Identify which cell holds the provided text, then report its [X, Y] central coordinate. 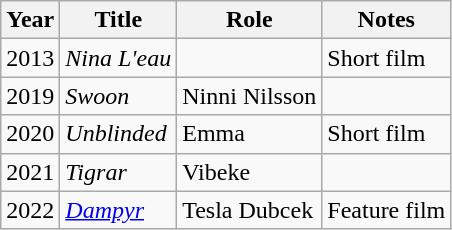
Ninni Nilsson [250, 96]
Dampyr [118, 210]
Tigrar [118, 172]
2019 [30, 96]
Year [30, 20]
Vibeke [250, 172]
Role [250, 20]
2020 [30, 134]
2021 [30, 172]
Emma [250, 134]
Notes [386, 20]
Feature film [386, 210]
Title [118, 20]
Nina L'eau [118, 58]
Unblinded [118, 134]
Swoon [118, 96]
Tesla Dubcek [250, 210]
2022 [30, 210]
2013 [30, 58]
